Return (x, y) of the center of cell containing provided text 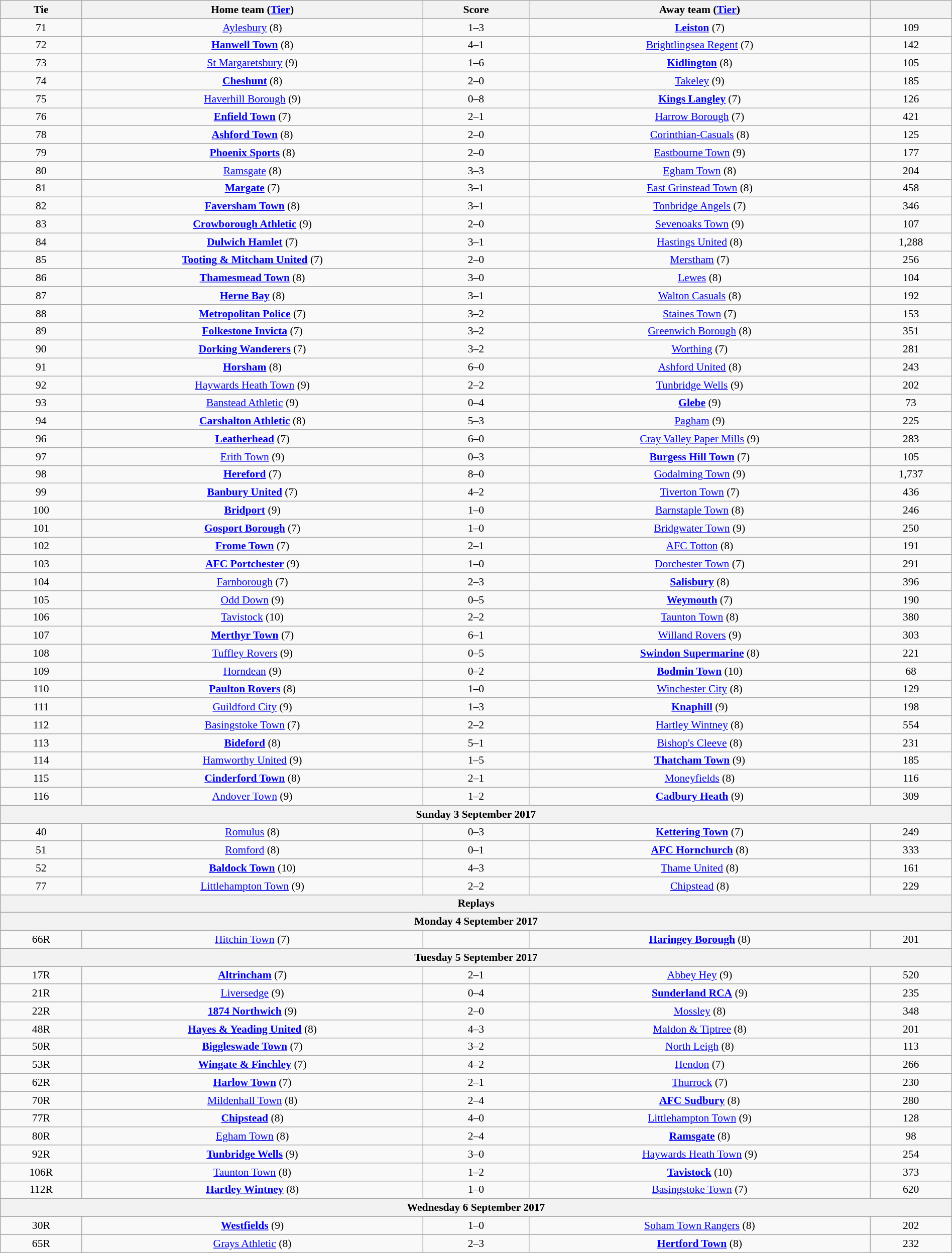
77 (41, 886)
Banstead Athletic (9) (252, 403)
Thurrock (7) (700, 1083)
Wingate & Finchley (7) (252, 1065)
81 (41, 188)
100 (41, 511)
620 (911, 1190)
Tuesday 5 September 2017 (476, 957)
Worthing (7) (700, 349)
126 (911, 99)
Burgess Hill Town (7) (700, 457)
Haverhill Borough (9) (252, 99)
351 (911, 331)
Paulton Rovers (8) (252, 689)
83 (41, 224)
0–8 (476, 99)
92 (41, 385)
71 (41, 28)
Margate (7) (252, 188)
22R (41, 1011)
Frome Town (7) (252, 546)
Hayes & Yeading United (8) (252, 1029)
80 (41, 171)
Westfields (9) (252, 1226)
79 (41, 153)
Kings Langley (7) (700, 99)
82 (41, 206)
283 (911, 439)
72 (41, 45)
110 (41, 689)
1–6 (476, 63)
91 (41, 367)
Score (476, 10)
348 (911, 1011)
Leatherhead (7) (252, 439)
192 (911, 296)
125 (911, 135)
Dulwich Hamlet (7) (252, 242)
Tooting & Mitcham United (7) (252, 260)
Bodmin Town (10) (700, 671)
Folkestone Invicta (7) (252, 331)
Takeley (9) (700, 81)
AFC Hornchurch (8) (700, 850)
Banbury United (7) (252, 492)
Hitchin Town (7) (252, 940)
Swindon Supermarine (8) (700, 654)
Tiverton Town (7) (700, 492)
Haringey Borough (8) (700, 940)
8–0 (476, 474)
Altrincham (7) (252, 975)
48R (41, 1029)
Maldon & Tiptree (8) (700, 1029)
114 (41, 761)
103 (41, 564)
94 (41, 421)
Hertford Town (8) (700, 1243)
Dorchester Town (7) (700, 564)
Romulus (8) (252, 832)
78 (41, 135)
92R (41, 1154)
Cray Valley Paper Mills (9) (700, 439)
Gosport Borough (7) (252, 528)
520 (911, 975)
Mossley (8) (700, 1011)
1874 Northwich (9) (252, 1011)
161 (911, 868)
96 (41, 439)
1,288 (911, 242)
221 (911, 654)
Godalming Town (9) (700, 474)
0–1 (476, 850)
97 (41, 457)
Salisbury (8) (700, 582)
Glebe (9) (700, 403)
436 (911, 492)
84 (41, 242)
Biggleswade Town (7) (252, 1047)
111 (41, 707)
Grays Athletic (8) (252, 1243)
Guildford City (9) (252, 707)
Enfield Town (7) (252, 117)
Harrow Borough (7) (700, 117)
Replays (476, 904)
Aylesbury (8) (252, 28)
Thamesmead Town (8) (252, 278)
Willand Rovers (9) (700, 636)
Pagham (9) (700, 421)
Monday 4 September 2017 (476, 922)
51 (41, 850)
Home team (Tier) (252, 10)
115 (41, 779)
Horsham (8) (252, 367)
Walton Casuals (8) (700, 296)
Bridgwater Town (9) (700, 528)
106R (41, 1172)
21R (41, 993)
Hendon (7) (700, 1065)
90 (41, 349)
153 (911, 314)
Sunderland RCA (9) (700, 993)
Ashford Town (8) (252, 135)
50R (41, 1047)
280 (911, 1100)
Ashford United (8) (700, 367)
191 (911, 546)
Soham Town Rangers (8) (700, 1226)
231 (911, 743)
250 (911, 528)
52 (41, 868)
458 (911, 188)
309 (911, 797)
Knaphill (9) (700, 707)
0–2 (476, 671)
Herne Bay (8) (252, 296)
North Leigh (8) (700, 1047)
Cheshunt (8) (252, 81)
Lewes (8) (700, 278)
Corinthian-Casuals (8) (700, 135)
Wednesday 6 September 2017 (476, 1208)
65R (41, 1243)
129 (911, 689)
1–5 (476, 761)
80R (41, 1137)
106 (41, 617)
53R (41, 1065)
Odd Down (9) (252, 600)
68 (911, 671)
204 (911, 171)
Staines Town (7) (700, 314)
198 (911, 707)
Brightlingsea Regent (7) (700, 45)
Leiston (7) (700, 28)
East Grinstead Town (8) (700, 188)
Hereford (7) (252, 474)
Harlow Town (7) (252, 1083)
30R (41, 1226)
AFC Sudbury (8) (700, 1100)
396 (911, 582)
AFC Portchester (9) (252, 564)
112 (41, 725)
Kettering Town (7) (700, 832)
66R (41, 940)
225 (911, 421)
40 (41, 832)
6–1 (476, 636)
St Margaretsbury (9) (252, 63)
246 (911, 511)
249 (911, 832)
86 (41, 278)
4–0 (476, 1118)
Cinderford Town (8) (252, 779)
Dorking Wanderers (7) (252, 349)
Horndean (9) (252, 671)
3–3 (476, 171)
Liversedge (9) (252, 993)
5–1 (476, 743)
112R (41, 1190)
142 (911, 45)
421 (911, 117)
291 (911, 564)
Moneyfields (8) (700, 779)
Merstham (7) (700, 260)
Sevenoaks Town (9) (700, 224)
Carshalton Athletic (8) (252, 421)
Bridport (9) (252, 511)
254 (911, 1154)
Kidlington (8) (700, 63)
99 (41, 492)
Merthyr Town (7) (252, 636)
Hastings United (8) (700, 242)
Weymouth (7) (700, 600)
Bishop's Cleeve (8) (700, 743)
256 (911, 260)
88 (41, 314)
303 (911, 636)
Phoenix Sports (8) (252, 153)
Hanwell Town (8) (252, 45)
89 (41, 331)
Bideford (8) (252, 743)
17R (41, 975)
102 (41, 546)
93 (41, 403)
Thatcham Town (9) (700, 761)
229 (911, 886)
75 (41, 99)
281 (911, 349)
Romford (8) (252, 850)
62R (41, 1083)
Mildenhall Town (8) (252, 1100)
Tie (41, 10)
Hamworthy United (9) (252, 761)
Erith Town (9) (252, 457)
243 (911, 367)
235 (911, 993)
76 (41, 117)
Greenwich Borough (8) (700, 331)
380 (911, 617)
85 (41, 260)
Faversham Town (8) (252, 206)
333 (911, 850)
101 (41, 528)
77R (41, 1118)
87 (41, 296)
190 (911, 600)
Eastbourne Town (9) (700, 153)
Away team (Tier) (700, 10)
Tonbridge Angels (7) (700, 206)
266 (911, 1065)
74 (41, 81)
Abbey Hey (9) (700, 975)
232 (911, 1243)
Sunday 3 September 2017 (476, 814)
346 (911, 206)
Winchester City (8) (700, 689)
70R (41, 1100)
Farnborough (7) (252, 582)
Andover Town (9) (252, 797)
Thame United (8) (700, 868)
230 (911, 1083)
Baldock Town (10) (252, 868)
5–3 (476, 421)
Crowborough Athletic (9) (252, 224)
Tuffley Rovers (9) (252, 654)
Metropolitan Police (7) (252, 314)
Barnstaple Town (8) (700, 511)
177 (911, 153)
554 (911, 725)
128 (911, 1118)
373 (911, 1172)
Cadbury Heath (9) (700, 797)
1,737 (911, 474)
AFC Totton (8) (700, 546)
108 (41, 654)
4–1 (476, 45)
